For the text-containing cell, return its midpoint in [x, y] coordinate format. 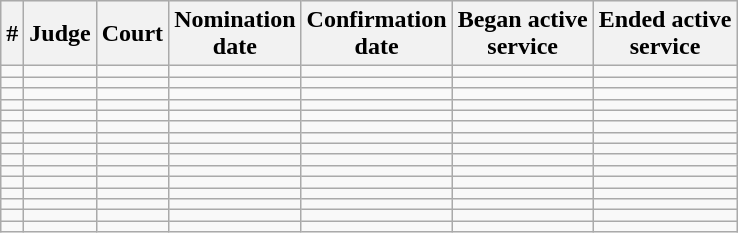
Nominationdate [235, 34]
# [12, 34]
Judge [60, 34]
Began activeservice [522, 34]
Ended activeservice [665, 34]
Court [132, 34]
Confirmationdate [376, 34]
